For the text-containing cell, return its midpoint in [x, y] coordinate format. 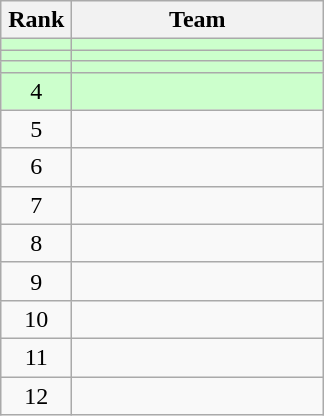
Team [198, 20]
12 [36, 395]
11 [36, 357]
8 [36, 243]
Rank [36, 20]
7 [36, 205]
10 [36, 319]
6 [36, 167]
9 [36, 281]
4 [36, 91]
5 [36, 129]
